Scan for the cell matching the given text and deliver its (X, Y) coordinate at center. 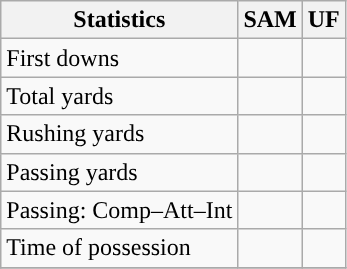
Passing: Comp–Att–Int (120, 210)
Passing yards (120, 172)
Time of possession (120, 248)
UF (324, 20)
SAM (270, 20)
First downs (120, 58)
Total yards (120, 96)
Rushing yards (120, 134)
Statistics (120, 20)
